Return the [X, Y] coordinate for the center point of the cell that contains the specified text.  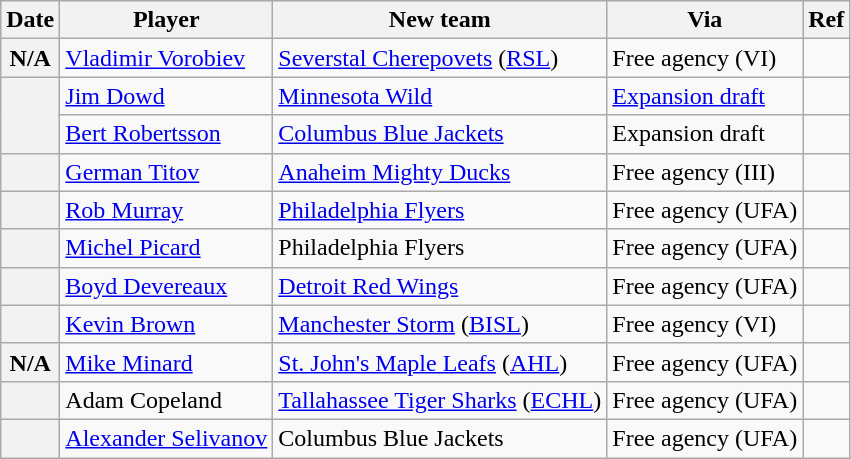
Date [30, 20]
Player [166, 20]
Detroit Red Wings [440, 286]
Free agency (III) [705, 172]
Kevin Brown [166, 324]
Jim Dowd [166, 96]
St. John's Maple Leafs (AHL) [440, 362]
Mike Minard [166, 362]
Adam Copeland [166, 400]
Tallahassee Tiger Sharks (ECHL) [440, 400]
Michel Picard [166, 248]
Bert Robertsson [166, 134]
Via [705, 20]
Anaheim Mighty Ducks [440, 172]
Alexander Selivanov [166, 438]
Minnesota Wild [440, 96]
German Titov [166, 172]
Boyd Devereaux [166, 286]
Manchester Storm (BISL) [440, 324]
New team [440, 20]
Rob Murray [166, 210]
Severstal Cherepovets (RSL) [440, 58]
Ref [826, 20]
Vladimir Vorobiev [166, 58]
